Pinpoint the cell where the given text exists, returning its [x, y] midpoint coordinate. 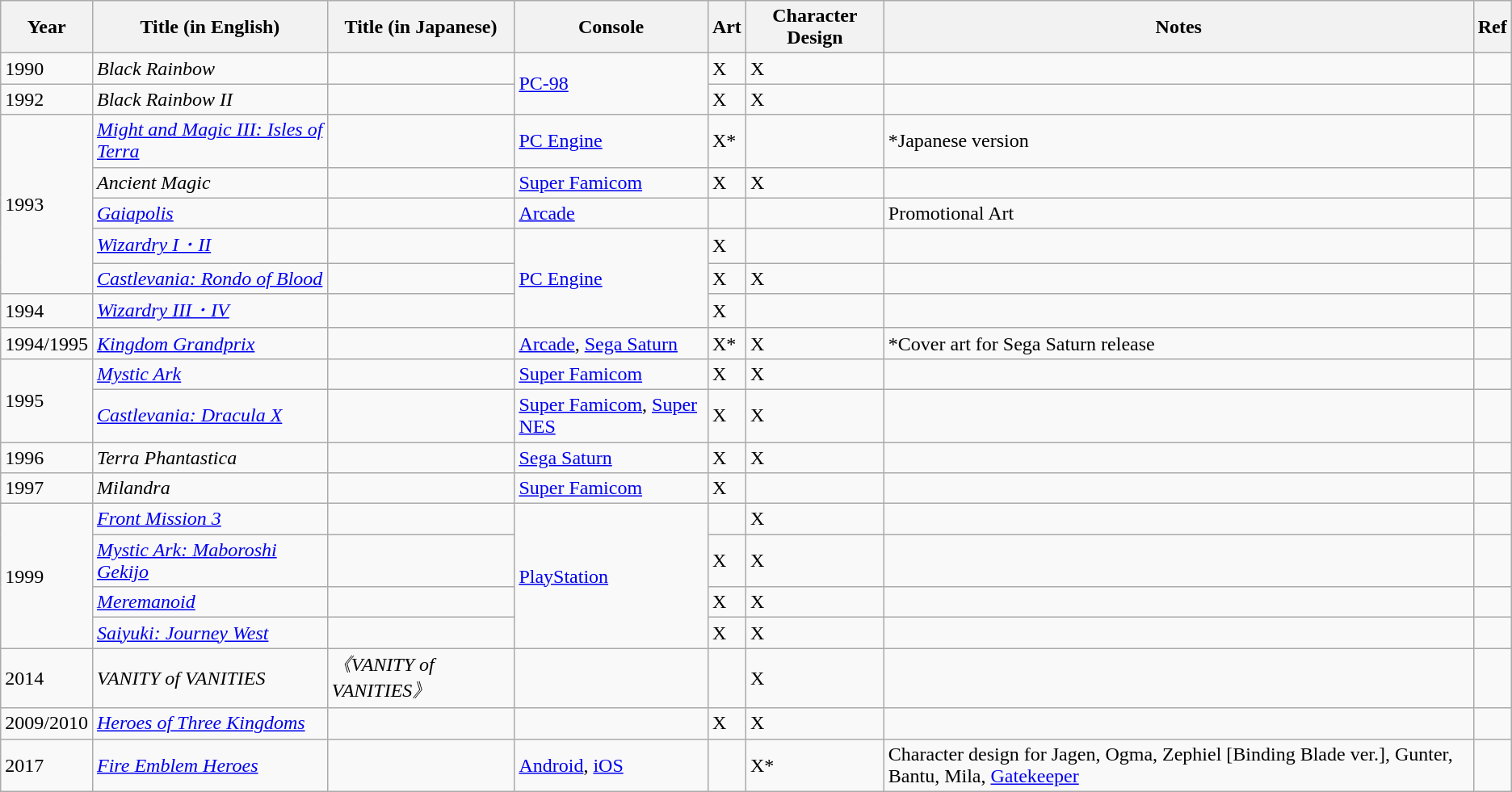
1995 [47, 400]
Wizardry III・IV [210, 312]
VANITY of VANITIES [210, 678]
Super Famicom, Super NES [611, 415]
Front Mission 3 [210, 519]
1990 [47, 69]
Android, iOS [611, 765]
Castlevania: Rondo of Blood [210, 279]
Mystic Ark [210, 374]
1996 [47, 458]
Mystic Ark: Maboroshi Gekijo [210, 560]
Fire Emblem Heroes [210, 765]
Character design for Jagen, Ogma, Zephiel [Binding Blade ver.], Gunter, Bantu, Mila, Gatekeeper [1178, 765]
Gaiapolis [210, 213]
1999 [47, 576]
1992 [47, 99]
1997 [47, 488]
Arcade [611, 213]
Wizardry I・II [210, 245]
Castlevania: Dracula X [210, 415]
Terra Phantastica [210, 458]
Character Design [814, 27]
Kingdom Grandprix [210, 343]
Year [47, 27]
Meremanoid [210, 602]
1994/1995 [47, 343]
PlayStation [611, 576]
2017 [47, 765]
*Cover art for Sega Saturn release [1178, 343]
PC-98 [611, 84]
Saiyuki: Journey West [210, 633]
Notes [1178, 27]
Sega Saturn [611, 458]
1993 [47, 204]
Might and Magic III: Isles of Terra [210, 140]
Ancient Magic [210, 182]
*Japanese version [1178, 140]
Ref [1493, 27]
Black Rainbow [210, 69]
Heroes of Three Kingdoms [210, 723]
Arcade, Sega Saturn [611, 343]
Milandra [210, 488]
《VANITY of VANITIES》 [421, 678]
2009/2010 [47, 723]
Promotional Art [1178, 213]
Art [727, 27]
Console [611, 27]
1994 [47, 312]
Black Rainbow II [210, 99]
2014 [47, 678]
Title (in Japanese) [421, 27]
Title (in English) [210, 27]
